Detect which cell encompasses the target text, then output its [x, y] center coordinate. 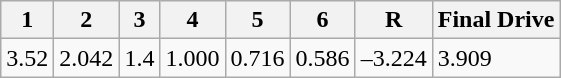
0.716 [258, 58]
R [394, 20]
1.000 [192, 58]
3 [140, 20]
3.52 [28, 58]
6 [322, 20]
0.586 [322, 58]
1 [28, 20]
5 [258, 20]
2.042 [86, 58]
Final Drive [496, 20]
2 [86, 20]
3.909 [496, 58]
–3.224 [394, 58]
1.4 [140, 58]
4 [192, 20]
